Locate the cell with the specified text and output its (X, Y) center coordinate. 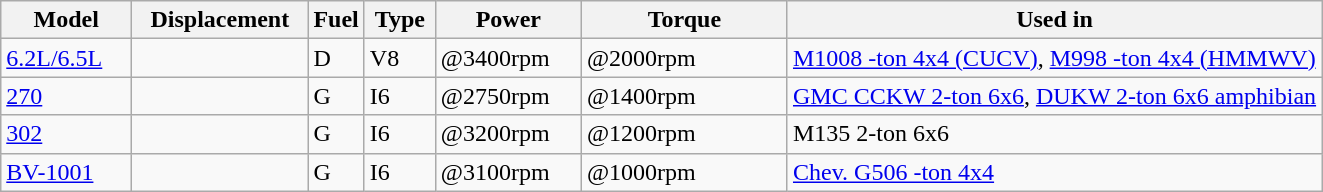
GMC CCKW 2-ton 6x6, DUKW 2-ton 6x6 amphibian (1054, 96)
@2750rpm (508, 96)
@1200rpm (684, 134)
Displacement (220, 20)
Model (66, 20)
M135 2-ton 6x6 (1054, 134)
6.2L/6.5L (66, 58)
V8 (400, 58)
@2000rpm (684, 58)
Type (400, 20)
@3100rpm (508, 172)
@1400rpm (684, 96)
Power (508, 20)
M1008 -ton 4x4 (CUCV), M998 -ton 4x4 (HMMWV) (1054, 58)
Torque (684, 20)
270 (66, 96)
Chev. G506 -ton 4x4 (1054, 172)
@1000rpm (684, 172)
@3200rpm (508, 134)
@3400rpm (508, 58)
Used in (1054, 20)
Fuel (336, 20)
BV-1001 (66, 172)
302 (66, 134)
D (336, 58)
